From the cell containing the given text, extract its center point as [x, y] coordinate. 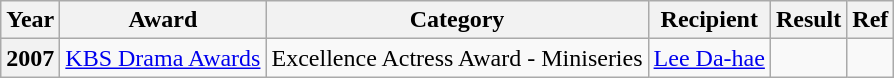
Excellence Actress Award - Miniseries [457, 58]
Award [163, 20]
Recipient [709, 20]
Year [30, 20]
Category [457, 20]
2007 [30, 58]
Lee Da-hae [709, 58]
Ref [870, 20]
Result [808, 20]
KBS Drama Awards [163, 58]
